Determine the [X, Y] coordinate at the center of the cell enclosing the given text.  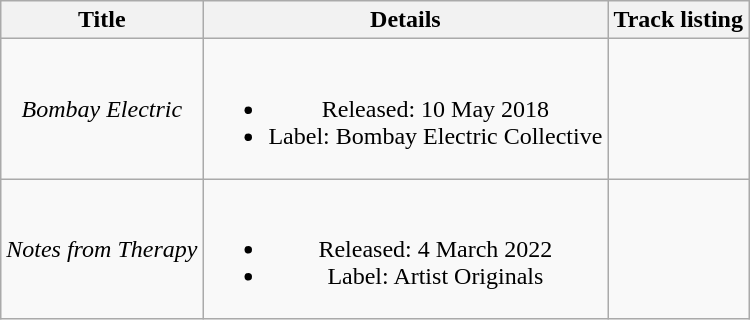
Released: 10 May 2018Label: Bombay Electric Collective [406, 109]
Bombay Electric [102, 109]
Track listing [678, 20]
Title [102, 20]
Details [406, 20]
Released: 4 March 2022Label: Artist Originals [406, 249]
Notes from Therapy [102, 249]
